Pinpoint the cell where the given text exists, returning its [x, y] midpoint coordinate. 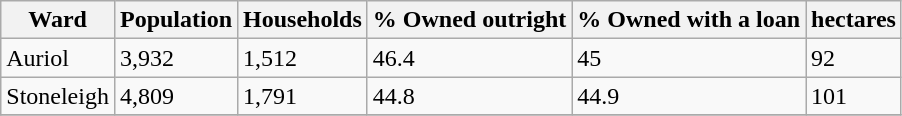
Households [303, 20]
45 [689, 58]
% Owned with a loan [689, 20]
Stoneleigh [58, 96]
hectares [854, 20]
4,809 [176, 96]
44.9 [689, 96]
Population [176, 20]
44.8 [469, 96]
92 [854, 58]
Auriol [58, 58]
3,932 [176, 58]
101 [854, 96]
1,512 [303, 58]
Ward [58, 20]
46.4 [469, 58]
1,791 [303, 96]
% Owned outright [469, 20]
